Pinpoint the cell where the given text exists, returning its (x, y) midpoint coordinate. 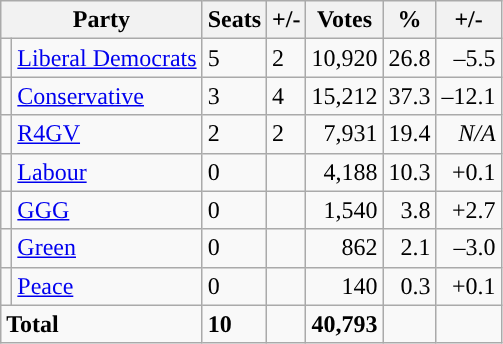
Party (102, 20)
5 (234, 58)
40,793 (344, 324)
N/A (468, 134)
0.3 (410, 286)
2.1 (410, 248)
% (410, 20)
1,540 (344, 210)
Green (107, 248)
19.4 (410, 134)
Seats (234, 20)
R4GV (107, 134)
–3.0 (468, 248)
4,188 (344, 172)
+2.7 (468, 210)
GGG (107, 210)
862 (344, 248)
10 (234, 324)
15,212 (344, 96)
–12.1 (468, 96)
Peace (107, 286)
37.3 (410, 96)
Liberal Democrats (107, 58)
3 (234, 96)
26.8 (410, 58)
7,931 (344, 134)
Votes (344, 20)
Total (102, 324)
4 (286, 96)
10.3 (410, 172)
–5.5 (468, 58)
3.8 (410, 210)
140 (344, 286)
Labour (107, 172)
Conservative (107, 96)
10,920 (344, 58)
